Pinpoint the cell where the given text exists, returning its (X, Y) midpoint coordinate. 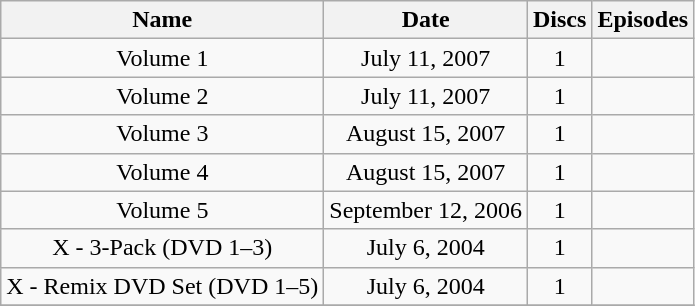
Volume 5 (162, 210)
Name (162, 20)
X - Remix DVD Set (DVD 1–5) (162, 286)
September 12, 2006 (426, 210)
Volume 2 (162, 96)
Date (426, 20)
Volume 1 (162, 58)
Discs (559, 20)
X - 3-Pack (DVD 1–3) (162, 248)
Volume 4 (162, 172)
Volume 3 (162, 134)
Episodes (643, 20)
